Capture the cell that displays the provided text and extract its [X, Y] central coordinate. 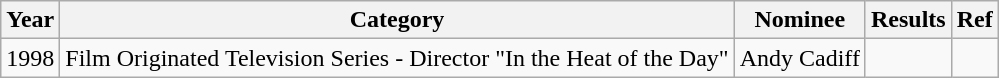
Nominee [800, 20]
Category [397, 20]
Andy Cadiff [800, 58]
Film Originated Television Series - Director "In the Heat of the Day" [397, 58]
Year [30, 20]
Results [908, 20]
Ref [974, 20]
1998 [30, 58]
